Search for the cell housing the specified text and yield its (x, y) center coordinate. 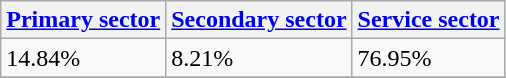
76.95% (428, 58)
Service sector (428, 20)
14.84% (84, 58)
Primary sector (84, 20)
Secondary sector (259, 20)
8.21% (259, 58)
